From the cell containing the given text, extract its center point as [x, y] coordinate. 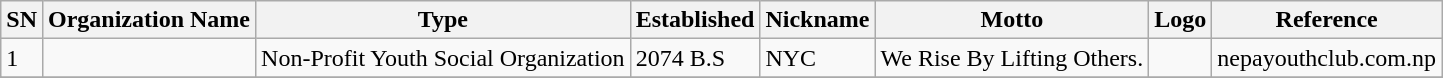
Motto [1012, 20]
We Rise By Lifting Others. [1012, 58]
Organization Name [148, 20]
NYC [818, 58]
Nickname [818, 20]
Established [695, 20]
Non-Profit Youth Social Organization [444, 58]
nepayouthclub.com.np [1327, 58]
SN [22, 20]
Reference [1327, 20]
1 [22, 58]
Type [444, 20]
Logo [1180, 20]
2074 B.S [695, 58]
